Provide the [X, Y] coordinate of the cell's center where the given text is located.  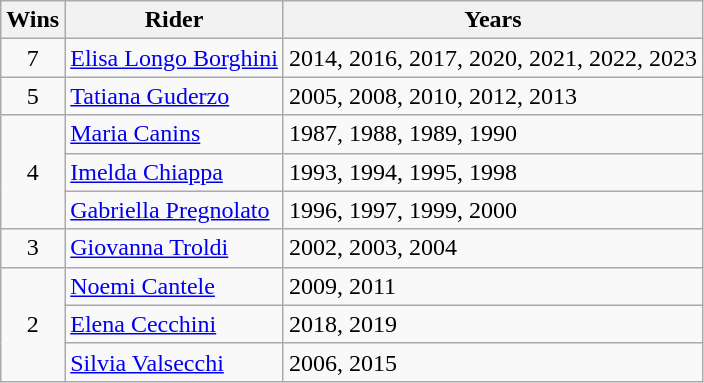
Silvia Valsecchi [174, 362]
2005, 2008, 2010, 2012, 2013 [492, 96]
Gabriella Pregnolato [174, 210]
7 [33, 58]
Maria Canins [174, 134]
4 [33, 172]
Wins [33, 20]
Elena Cecchini [174, 324]
1993, 1994, 1995, 1998 [492, 172]
2009, 2011 [492, 286]
5 [33, 96]
2 [33, 324]
Rider [174, 20]
Elisa Longo Borghini [174, 58]
Years [492, 20]
3 [33, 248]
2002, 2003, 2004 [492, 248]
Imelda Chiappa [174, 172]
Giovanna Troldi [174, 248]
2006, 2015 [492, 362]
Noemi Cantele [174, 286]
1987, 1988, 1989, 1990 [492, 134]
2014, 2016, 2017, 2020, 2021, 2022, 2023 [492, 58]
1996, 1997, 1999, 2000 [492, 210]
Tatiana Guderzo [174, 96]
2018, 2019 [492, 324]
